Locate the cell with the specified text and output its [x, y] center coordinate. 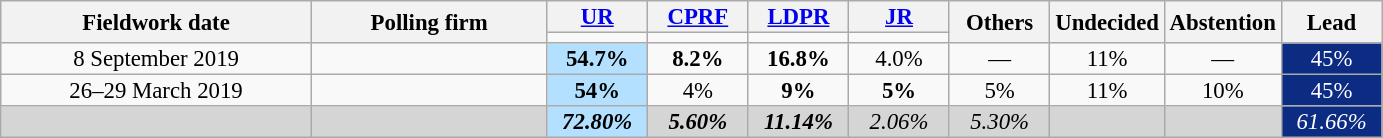
11.14% [798, 122]
Lead [1332, 22]
72.80% [598, 122]
4% [698, 91]
61.66% [1332, 122]
Undecided [1107, 22]
Abstention [1222, 22]
LDPR [798, 17]
16.8% [798, 59]
Others [1000, 22]
8.2% [698, 59]
CPRF [698, 17]
26–29 March 2019 [156, 91]
9% [798, 91]
Polling firm [429, 22]
10% [1222, 91]
54% [598, 91]
8 September 2019 [156, 59]
5.60% [698, 122]
Fieldwork date [156, 22]
54.7% [598, 59]
JR [900, 17]
5.30% [1000, 122]
2.06% [900, 122]
4.0% [900, 59]
UR [598, 17]
